Provide the (x, y) coordinate of the cell's center where the given text is located.  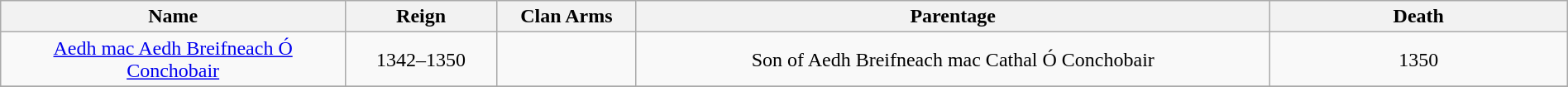
Aedh mac Aedh Breifneach Ó Conchobair (174, 60)
1350 (1418, 60)
Death (1418, 17)
Parentage (953, 17)
Son of Aedh Breifneach mac Cathal Ó Conchobair (953, 60)
Name (174, 17)
Reign (422, 17)
1342–1350 (422, 60)
Clan Arms (567, 17)
